For the text-containing cell, return its midpoint in (x, y) coordinate format. 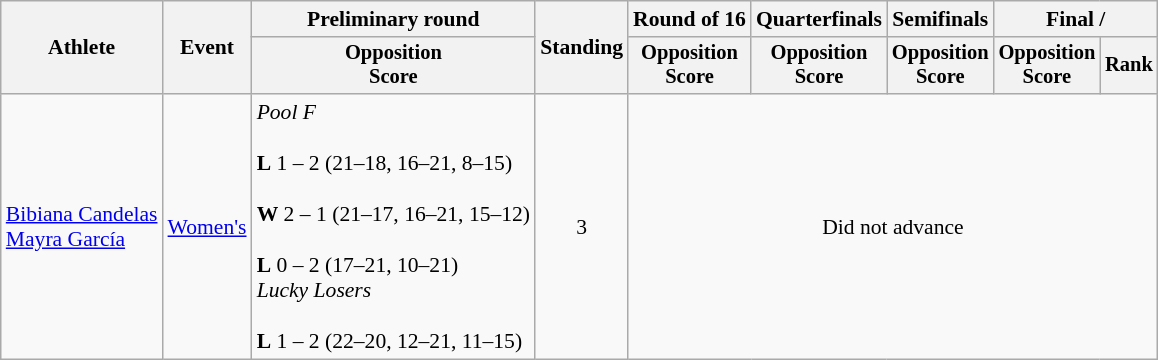
Did not advance (893, 226)
Bibiana CandelasMayra García (82, 226)
Event (208, 48)
Women's (208, 226)
Quarterfinals (819, 19)
Standing (582, 48)
Pool FL 1 – 2 (21–18, 16–21, 8–15)W 2 – 1 (21–17, 16–21, 15–12)L 0 – 2 (17–21, 10–21)Lucky LosersL 1 – 2 (22–20, 12–21, 11–15) (394, 226)
Final / (1076, 19)
Preliminary round (394, 19)
Rank (1129, 66)
Round of 16 (690, 19)
3 (582, 226)
Athlete (82, 48)
Semifinals (940, 19)
